Locate the cell with the specified text and output its (x, y) center coordinate. 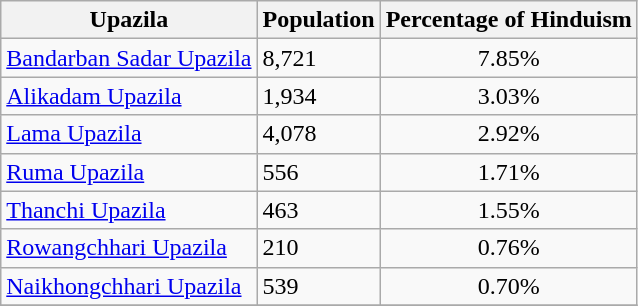
7.85% (508, 58)
Upazila (129, 20)
0.76% (508, 248)
1.71% (508, 172)
2.92% (508, 134)
Thanchi Upazila (129, 210)
Population (318, 20)
556 (318, 172)
Bandarban Sadar Upazila (129, 58)
539 (318, 286)
3.03% (508, 96)
Rowangchhari Upazila (129, 248)
0.70% (508, 286)
Alikadam Upazila (129, 96)
Percentage of Hinduism (508, 20)
463 (318, 210)
1.55% (508, 210)
8,721 (318, 58)
1,934 (318, 96)
4,078 (318, 134)
Ruma Upazila (129, 172)
210 (318, 248)
Naikhongchhari Upazila (129, 286)
Lama Upazila (129, 134)
